Output the [X, Y] coordinate of the center of the cell containing the given text.  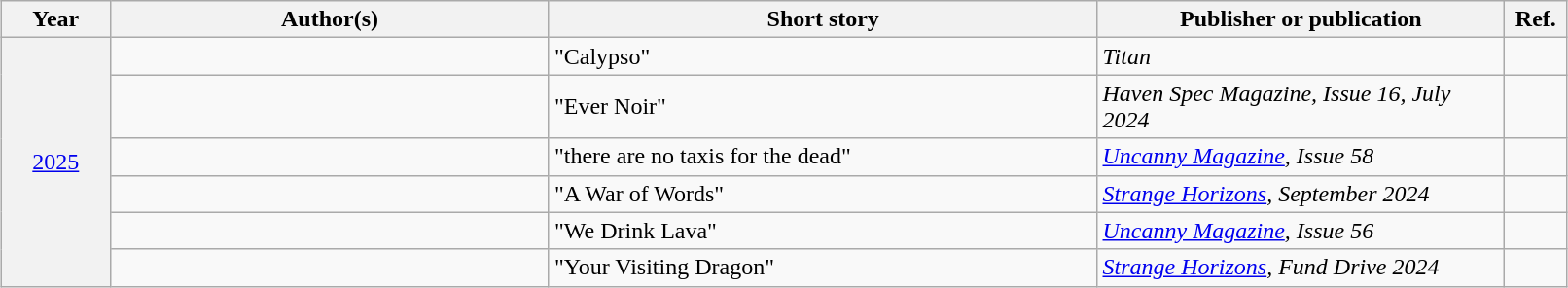
Publisher or publication [1301, 19]
"Your Visiting Dragon" [823, 268]
Titan [1301, 56]
2025 [56, 162]
Uncanny Magazine, Issue 58 [1301, 157]
Haven Spec Magazine, Issue 16, July 2024 [1301, 107]
Short story [823, 19]
Uncanny Magazine, Issue 56 [1301, 231]
Strange Horizons, Fund Drive 2024 [1301, 268]
"there are no taxis for the dead" [823, 157]
"Ever Noir" [823, 107]
Ref. [1536, 19]
Author(s) [331, 19]
Strange Horizons, September 2024 [1301, 194]
Year [56, 19]
"Calypso" [823, 56]
"We Drink Lava" [823, 231]
"A War of Words" [823, 194]
